Return (x, y) of the center of cell containing provided text 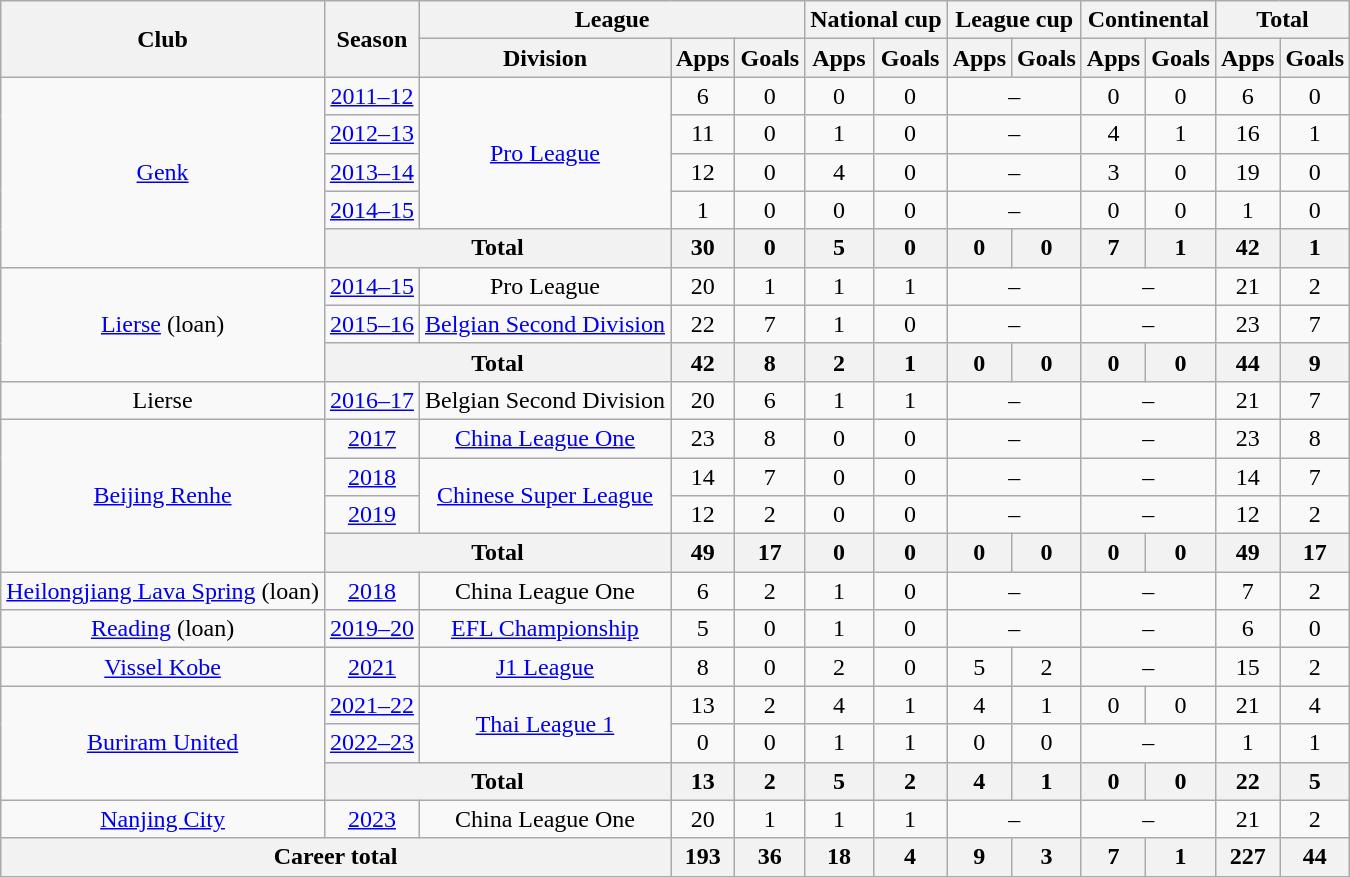
30 (702, 248)
18 (839, 857)
15 (1247, 667)
Lierse (loan) (163, 324)
11 (702, 134)
2023 (372, 819)
Nanjing City (163, 819)
J1 League (544, 667)
2019 (372, 515)
227 (1247, 857)
Vissel Kobe (163, 667)
Buriram United (163, 743)
2021 (372, 667)
2017 (372, 438)
2015–16 (372, 324)
Club (163, 39)
Season (372, 39)
36 (770, 857)
Lierse (163, 400)
19 (1247, 172)
2022–23 (372, 743)
193 (702, 857)
Continental (1148, 20)
Reading (loan) (163, 629)
Heilongjiang Lava Spring (loan) (163, 591)
2012–13 (372, 134)
16 (1247, 134)
League (612, 20)
League cup (1014, 20)
Division (544, 58)
Thai League 1 (544, 724)
Career total (336, 857)
2021–22 (372, 705)
2019–20 (372, 629)
2013–14 (372, 172)
2016–17 (372, 400)
2011–12 (372, 96)
EFL Championship (544, 629)
National cup (876, 20)
Genk (163, 172)
Beijing Renhe (163, 495)
Chinese Super League (544, 496)
